Capture the cell that displays the provided text and extract its (X, Y) central coordinate. 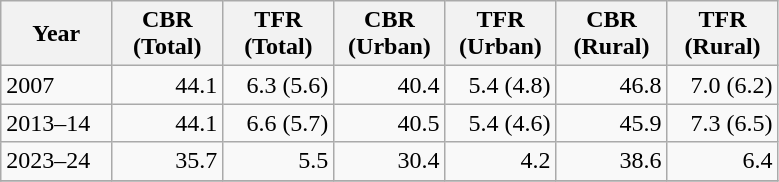
6.3 (5.6) (278, 85)
TFR (Urban) (500, 34)
4.2 (500, 161)
40.5 (390, 123)
TFR (Total) (278, 34)
2013–14 (56, 123)
5.4 (4.6) (500, 123)
5.4 (4.8) (500, 85)
CBR (Rural) (612, 34)
7.0 (6.2) (722, 85)
38.6 (612, 161)
CBR (Urban) (390, 34)
6.6 (5.7) (278, 123)
30.4 (390, 161)
2007 (56, 85)
5.5 (278, 161)
CBR (Total) (168, 34)
35.7 (168, 161)
40.4 (390, 85)
7.3 (6.5) (722, 123)
6.4 (722, 161)
45.9 (612, 123)
Year (56, 34)
TFR (Rural) (722, 34)
46.8 (612, 85)
2023–24 (56, 161)
